Capture the cell that displays the provided text and extract its (x, y) central coordinate. 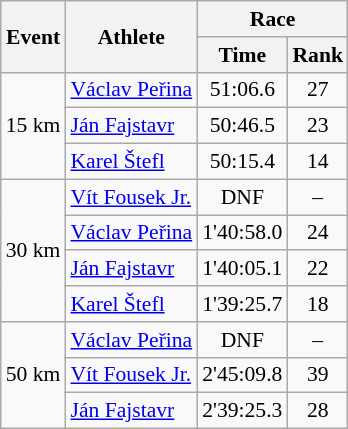
1'40:58.0 (242, 233)
22 (318, 269)
Time (242, 55)
30 km (34, 250)
14 (318, 162)
50:15.4 (242, 162)
2'45:09.8 (242, 375)
15 km (34, 126)
Athlete (131, 36)
23 (318, 126)
24 (318, 233)
Race (272, 19)
39 (318, 375)
1'39:25.7 (242, 304)
Rank (318, 55)
1'40:05.1 (242, 269)
51:06.6 (242, 90)
Event (34, 36)
28 (318, 411)
18 (318, 304)
27 (318, 90)
50:46.5 (242, 126)
2'39:25.3 (242, 411)
50 km (34, 376)
